Determine the (X, Y) coordinate at the center of the cell enclosing the given text.  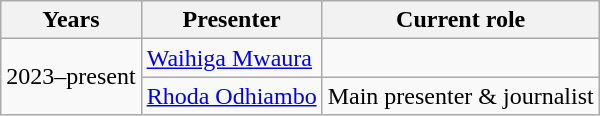
Current role (460, 20)
Waihiga Mwaura (232, 58)
Main presenter & journalist (460, 96)
Years (71, 20)
2023–present (71, 77)
Rhoda Odhiambo (232, 96)
Presenter (232, 20)
